Extract the (x, y) coordinate from the center of the cell holding the provided text.  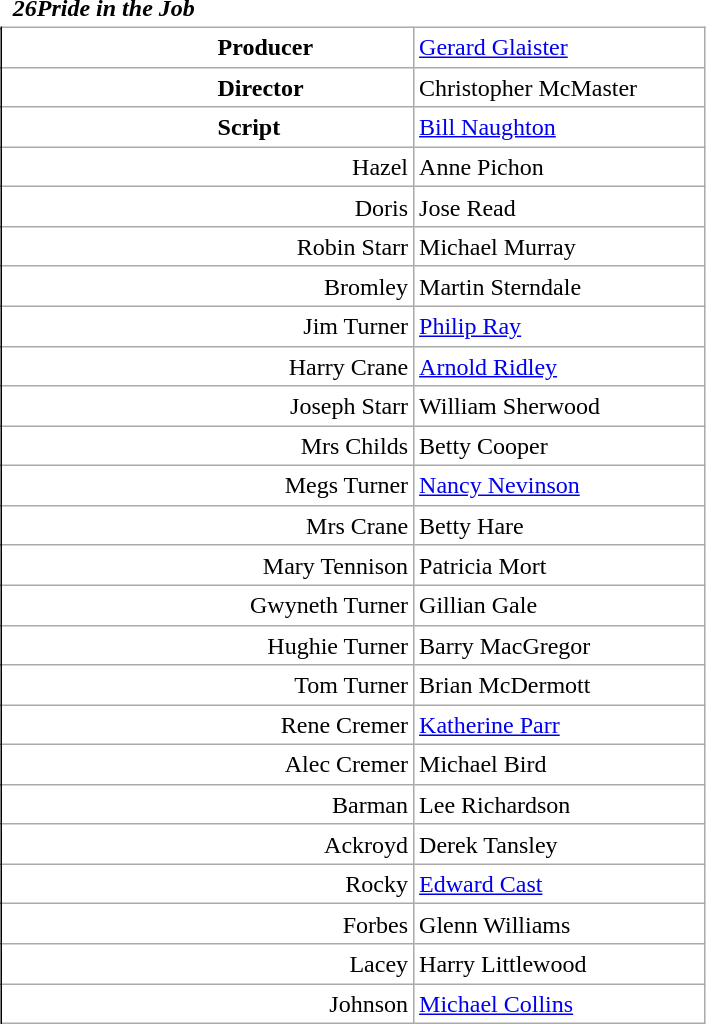
Michael Collins (560, 1004)
Jose Read (560, 207)
Hughie Turner (208, 645)
Ackroyd (208, 844)
Megs Turner (208, 486)
Robin Starr (208, 247)
Gerard Glaister (560, 47)
Nancy Nevinson (560, 486)
Forbes (208, 924)
Harry Crane (208, 366)
Betty Hare (560, 525)
Glenn Williams (560, 924)
Rene Cremer (208, 725)
Michael Murray (560, 247)
Bromley (208, 286)
Edward Cast (560, 884)
Script (208, 127)
Barry MacGregor (560, 645)
Betty Cooper (560, 446)
Mary Tennison (208, 565)
Joseph Starr (208, 406)
Michael Bird (560, 765)
Bill Naughton (560, 127)
Tom Turner (208, 685)
Rocky (208, 884)
Martin Sterndale (560, 286)
Hazel (208, 167)
Doris (208, 207)
Harry Littlewood (560, 964)
Christopher McMaster (560, 87)
Gillian Gale (560, 605)
Mrs Childs (208, 446)
Lee Richardson (560, 804)
Gwyneth Turner (208, 605)
Alec Cremer (208, 765)
Mrs Crane (208, 525)
Brian McDermott (560, 685)
Patricia Mort (560, 565)
Philip Ray (560, 326)
Anne Pichon (560, 167)
Producer (208, 47)
Jim Turner (208, 326)
Katherine Parr (560, 725)
Johnson (208, 1004)
Derek Tansley (560, 844)
Director (208, 87)
William Sherwood (560, 406)
Lacey (208, 964)
Arnold Ridley (560, 366)
Barman (208, 804)
